Locate the cell with the specified text and output its (X, Y) center coordinate. 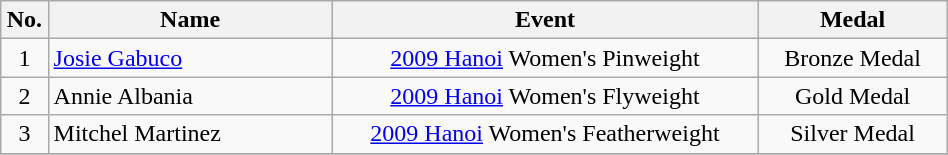
Mitchel Martinez (190, 134)
2009 Hanoi Women's Featherweight (545, 134)
Bronze Medal (852, 58)
No. (24, 20)
2009 Hanoi Women's Pinweight (545, 58)
Annie Albania (190, 96)
Gold Medal (852, 96)
1 (24, 58)
Name (190, 20)
2009 Hanoi Women's Flyweight (545, 96)
Silver Medal (852, 134)
Josie Gabuco (190, 58)
2 (24, 96)
3 (24, 134)
Event (545, 20)
Medal (852, 20)
